Determine the (x, y) coordinate at the center of the cell enclosing the given text.  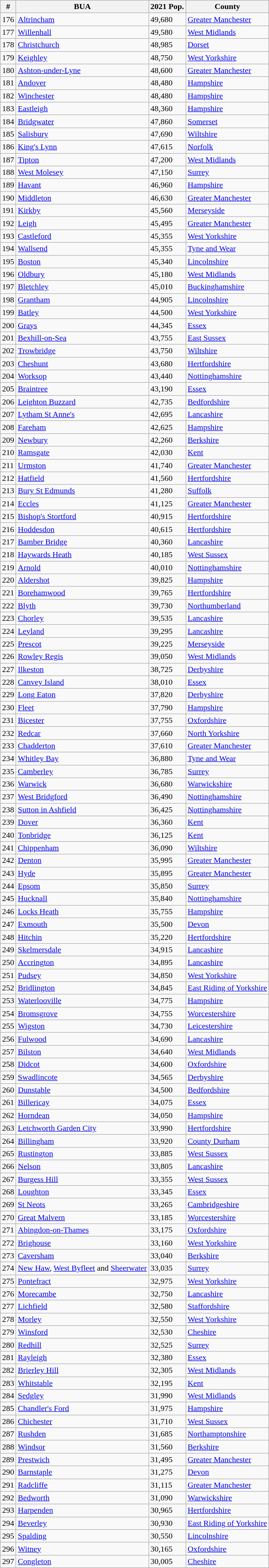
Buckinghamshire (227, 287)
47,690 (167, 134)
Ilkeston (82, 669)
284 (8, 1396)
32,580 (167, 1306)
232 (8, 733)
277 (8, 1306)
Radcliffe (82, 1485)
237 (8, 797)
Castleford (82, 236)
233 (8, 746)
200 (8, 325)
47,150 (167, 172)
208 (8, 427)
213 (8, 491)
Great Malvern (82, 1217)
33,035 (167, 1268)
47,615 (167, 147)
Ashton-under-Lyne (82, 70)
Aldershot (82, 580)
297 (8, 1561)
Batley (82, 312)
286 (8, 1421)
37,790 (167, 707)
Prescot (82, 644)
241 (8, 848)
191 (8, 211)
Tonbridge (82, 835)
North Yorkshire (227, 733)
203 (8, 363)
Abingdon-on-Thames (82, 1230)
Rowley Regis (82, 657)
Bexhill-on-Sea (82, 338)
Fareham (82, 427)
31,990 (167, 1396)
193 (8, 236)
45,495 (167, 223)
41,740 (167, 465)
214 (8, 504)
247 (8, 924)
Horndean (82, 1115)
41,125 (167, 504)
240 (8, 835)
Rayleigh (82, 1357)
265 (8, 1153)
Arnold (82, 568)
35,220 (167, 937)
183 (8, 108)
36,680 (167, 784)
34,565 (167, 1077)
195 (8, 262)
35,500 (167, 924)
Bromsgrove (82, 1014)
32,750 (167, 1294)
Fulwood (82, 1039)
33,265 (167, 1205)
38,725 (167, 669)
292 (8, 1498)
45,340 (167, 262)
31,090 (167, 1498)
202 (8, 351)
34,845 (167, 988)
41,560 (167, 478)
181 (8, 83)
245 (8, 899)
Prestwich (82, 1460)
197 (8, 287)
Brierley Hill (82, 1370)
Windsor (82, 1447)
236 (8, 784)
Redhill (82, 1345)
33,990 (167, 1128)
Epsom (82, 886)
Oldbury (82, 274)
Billericay (82, 1103)
BUA (82, 7)
43,440 (167, 376)
31,115 (167, 1485)
37,820 (167, 695)
Accrington (82, 962)
48,985 (167, 45)
Waterlooville (82, 1001)
36,490 (167, 797)
Andover (82, 83)
Camberley (82, 771)
Middleton (82, 198)
37,610 (167, 746)
263 (8, 1128)
260 (8, 1090)
Exmouth (82, 924)
Locks Heath (82, 911)
267 (8, 1179)
178 (8, 45)
199 (8, 312)
Bletchley (82, 287)
Cambridgeshire (227, 1205)
34,690 (167, 1039)
Winchester (82, 96)
Grantham (82, 300)
33,040 (167, 1256)
278 (8, 1319)
47,860 (167, 121)
189 (8, 185)
226 (8, 657)
224 (8, 631)
Suffolk (227, 491)
42,735 (167, 402)
Hucknall (82, 899)
248 (8, 937)
Hoddesdon (82, 529)
290 (8, 1472)
244 (8, 886)
246 (8, 911)
Bury St Edmunds (82, 491)
Borehamwood (82, 593)
35,850 (167, 886)
276 (8, 1294)
Chandler's Ford (82, 1409)
Leighton Buzzard (82, 402)
Tipton (82, 160)
220 (8, 580)
Didcot (82, 1064)
238 (8, 810)
49,580 (167, 32)
43,680 (167, 363)
34,850 (167, 975)
Lytham St Anne's (82, 415)
32,195 (167, 1383)
207 (8, 415)
Dover (82, 822)
176 (8, 19)
Swadlincote (82, 1077)
48,600 (167, 70)
279 (8, 1332)
Trowbridge (82, 351)
39,050 (167, 657)
Wallsend (82, 249)
Northamptonshire (227, 1434)
Lichfield (82, 1306)
242 (8, 861)
Boston (82, 262)
31,275 (167, 1472)
39,295 (167, 631)
Leigh (82, 223)
262 (8, 1115)
Whitstable (82, 1383)
Wigston (82, 1026)
44,500 (167, 312)
217 (8, 542)
46,960 (167, 185)
182 (8, 96)
42,030 (167, 453)
Brighouse (82, 1243)
Spalding (82, 1536)
Rustington (82, 1153)
269 (8, 1205)
33,920 (167, 1141)
255 (8, 1026)
251 (8, 975)
Redcar (82, 733)
258 (8, 1064)
280 (8, 1345)
32,525 (167, 1345)
287 (8, 1434)
37,755 (167, 720)
39,765 (167, 593)
Newbury (82, 440)
36,090 (167, 848)
253 (8, 1001)
188 (8, 172)
39,730 (167, 606)
291 (8, 1485)
201 (8, 338)
39,825 (167, 580)
47,200 (167, 160)
33,175 (167, 1230)
Havant (82, 185)
179 (8, 58)
32,530 (167, 1332)
42,625 (167, 427)
41,280 (167, 491)
285 (8, 1409)
County (227, 7)
Pudsey (82, 975)
243 (8, 873)
Norfolk (227, 147)
32,305 (167, 1370)
36,125 (167, 835)
35,755 (167, 911)
43,190 (167, 389)
Burgess Hill (82, 1179)
Barnstaple (82, 1472)
264 (8, 1141)
Haywards Heath (82, 554)
34,075 (167, 1103)
44,905 (167, 300)
36,785 (167, 771)
Canvey Island (82, 682)
34,500 (167, 1090)
230 (8, 707)
East Sussex (227, 338)
34,640 (167, 1052)
274 (8, 1268)
Grays (82, 325)
216 (8, 529)
49,680 (167, 19)
Pontefract (82, 1281)
46,630 (167, 198)
Hatfield (82, 478)
283 (8, 1383)
40,185 (167, 554)
210 (8, 453)
40,615 (167, 529)
42,260 (167, 440)
Denton (82, 861)
257 (8, 1052)
Hyde (82, 873)
256 (8, 1039)
228 (8, 682)
40,915 (167, 516)
Urmston (82, 465)
231 (8, 720)
Bicester (82, 720)
2021 Pop. (167, 7)
33,355 (167, 1179)
35,895 (167, 873)
Worksop (82, 376)
30,165 (167, 1549)
Staffordshire (227, 1306)
239 (8, 822)
36,425 (167, 810)
Whitley Bay (82, 758)
212 (8, 478)
Caversham (82, 1256)
32,380 (167, 1357)
Eccles (82, 504)
270 (8, 1217)
184 (8, 121)
33,345 (167, 1192)
Bishop's Stortford (82, 516)
268 (8, 1192)
44,345 (167, 325)
Witney (82, 1549)
288 (8, 1447)
225 (8, 644)
Beverley (82, 1523)
206 (8, 402)
186 (8, 147)
35,995 (167, 861)
Altrincham (82, 19)
205 (8, 389)
Morecambe (82, 1294)
Chichester (82, 1421)
43,750 (167, 351)
St Neots (82, 1205)
261 (8, 1103)
Salisbury (82, 134)
Chadderton (82, 746)
272 (8, 1243)
Congleton (82, 1561)
Bamber Bridge (82, 542)
Dorset (227, 45)
194 (8, 249)
36,880 (167, 758)
New Haw, West Byfleet and Sheerwater (82, 1268)
Cheshunt (82, 363)
31,975 (167, 1409)
39,535 (167, 618)
Billingham (82, 1141)
Skelmersdale (82, 950)
275 (8, 1281)
Eastleigh (82, 108)
Willenhall (82, 32)
38,010 (167, 682)
295 (8, 1536)
282 (8, 1370)
266 (8, 1166)
Bridgwater (82, 121)
42,695 (167, 415)
222 (8, 606)
198 (8, 300)
294 (8, 1523)
36,360 (167, 822)
249 (8, 950)
34,050 (167, 1115)
Leicestershire (227, 1026)
48,360 (167, 108)
Bilston (82, 1052)
33,885 (167, 1153)
Loughton (82, 1192)
223 (8, 618)
31,560 (167, 1447)
259 (8, 1077)
King's Lynn (82, 147)
Northumberland (227, 606)
39,225 (167, 644)
32,550 (167, 1319)
31,710 (167, 1421)
Nelson (82, 1166)
34,755 (167, 1014)
Sedgley (82, 1396)
West Molesey (82, 172)
218 (8, 554)
31,495 (167, 1460)
35,840 (167, 899)
34,895 (167, 962)
Leyland (82, 631)
190 (8, 198)
185 (8, 134)
211 (8, 465)
43,755 (167, 338)
Somerset (227, 121)
177 (8, 32)
30,005 (167, 1561)
30,550 (167, 1536)
196 (8, 274)
Hitchin (82, 937)
45,180 (167, 274)
187 (8, 160)
33,805 (167, 1166)
Keighley (82, 58)
Kirkby (82, 211)
252 (8, 988)
Rushden (82, 1434)
Dunstable (82, 1090)
293 (8, 1510)
254 (8, 1014)
34,915 (167, 950)
250 (8, 962)
Long Eaton (82, 695)
County Durham (227, 1141)
221 (8, 593)
33,160 (167, 1243)
Sutton in Ashfield (82, 810)
Braintree (82, 389)
30,930 (167, 1523)
204 (8, 376)
Harpenden (82, 1510)
Winsford (82, 1332)
31,685 (167, 1434)
192 (8, 223)
Chippenham (82, 848)
Bridlington (82, 988)
48,750 (167, 58)
33,185 (167, 1217)
Fleet (82, 707)
227 (8, 669)
37,660 (167, 733)
Blyth (82, 606)
45,560 (167, 211)
Warwick (82, 784)
34,775 (167, 1001)
34,600 (167, 1064)
Morley (82, 1319)
215 (8, 516)
Ramsgate (82, 453)
# (8, 7)
Letchworth Garden City (82, 1128)
271 (8, 1230)
235 (8, 771)
180 (8, 70)
Christchurch (82, 45)
234 (8, 758)
40,010 (167, 568)
209 (8, 440)
219 (8, 568)
40,360 (167, 542)
Bedworth (82, 1498)
Chorley (82, 618)
289 (8, 1460)
281 (8, 1357)
30,965 (167, 1510)
45,010 (167, 287)
273 (8, 1256)
296 (8, 1549)
229 (8, 695)
32,975 (167, 1281)
34,730 (167, 1026)
West Bridgford (82, 797)
